Capture the cell that displays the provided text and extract its [x, y] central coordinate. 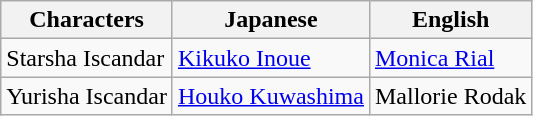
Mallorie Rodak [450, 96]
Monica Rial [450, 58]
Characters [87, 20]
Kikuko Inoue [270, 58]
Yurisha Iscandar [87, 96]
Houko Kuwashima [270, 96]
Starsha Iscandar [87, 58]
Japanese [270, 20]
English [450, 20]
